Search for the cell housing the specified text and yield its (X, Y) center coordinate. 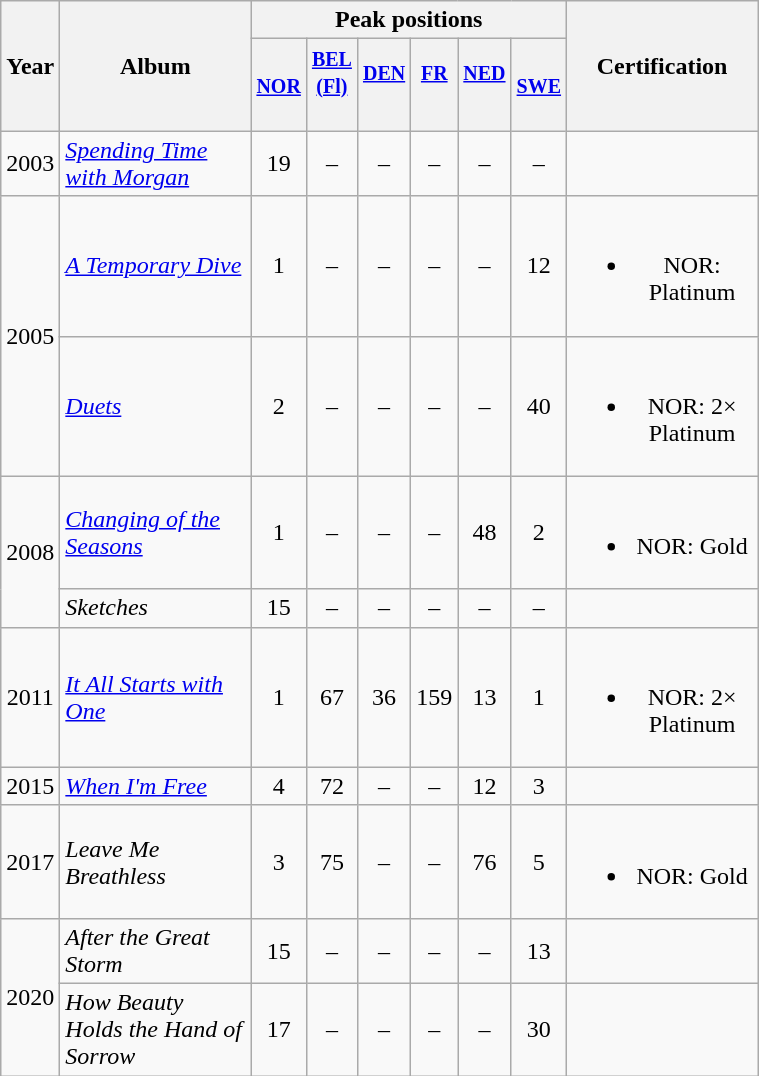
5 (539, 862)
2003 (30, 164)
159 (434, 697)
40 (539, 406)
When I'm Free (156, 786)
NOR (279, 85)
FR (434, 85)
76 (484, 862)
Album (156, 66)
NOR: Platinum (662, 266)
19 (279, 164)
2005 (30, 336)
75 (332, 862)
Year (30, 66)
After the Great Storm (156, 950)
Changing of the Seasons (156, 532)
2008 (30, 552)
It All Starts with One (156, 697)
SWE (539, 85)
Spending Time with Morgan (156, 164)
Leave Me Breathless (156, 862)
48 (484, 532)
72 (332, 786)
2020 (30, 996)
Duets (156, 406)
NED (484, 85)
2011 (30, 697)
Peak positions (409, 20)
67 (332, 697)
4 (279, 786)
Certification (662, 66)
A Temporary Dive (156, 266)
DEN (384, 85)
2015 (30, 786)
30 (539, 1029)
2017 (30, 862)
36 (384, 697)
How Beauty Holds the Hand of Sorrow (156, 1029)
Sketches (156, 608)
BEL(Fl) (332, 85)
17 (279, 1029)
